Capture the cell that displays the provided text and extract its [x, y] central coordinate. 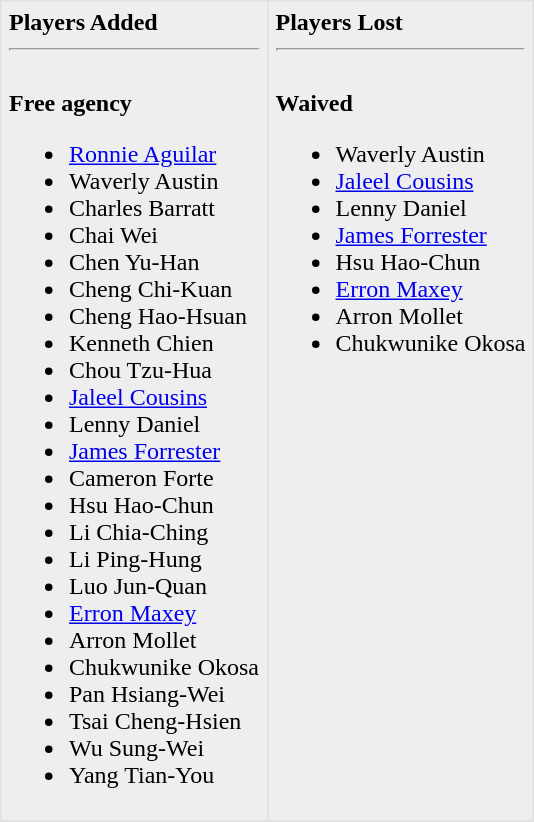
Players Lost WaivedWaverly AustinJaleel CousinsLenny DanielJames ForresterHsu Hao-ChunErron MaxeyArron MolletChukwunike Okosa [400, 411]
